Extract the (X, Y) coordinate from the center of the cell holding the provided text.  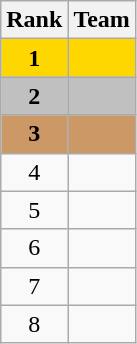
1 (34, 58)
5 (34, 210)
3 (34, 134)
6 (34, 248)
8 (34, 324)
7 (34, 286)
2 (34, 96)
Rank (34, 20)
4 (34, 172)
Team (102, 20)
